Find where the given text appears and provide that cell's center as [X, Y] coordinate. 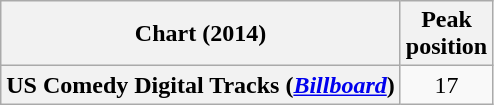
17 [446, 85]
Peakposition [446, 34]
US Comedy Digital Tracks (Billboard) [201, 85]
Chart (2014) [201, 34]
